Determine the (x, y) coordinate at the center of the cell enclosing the given text.  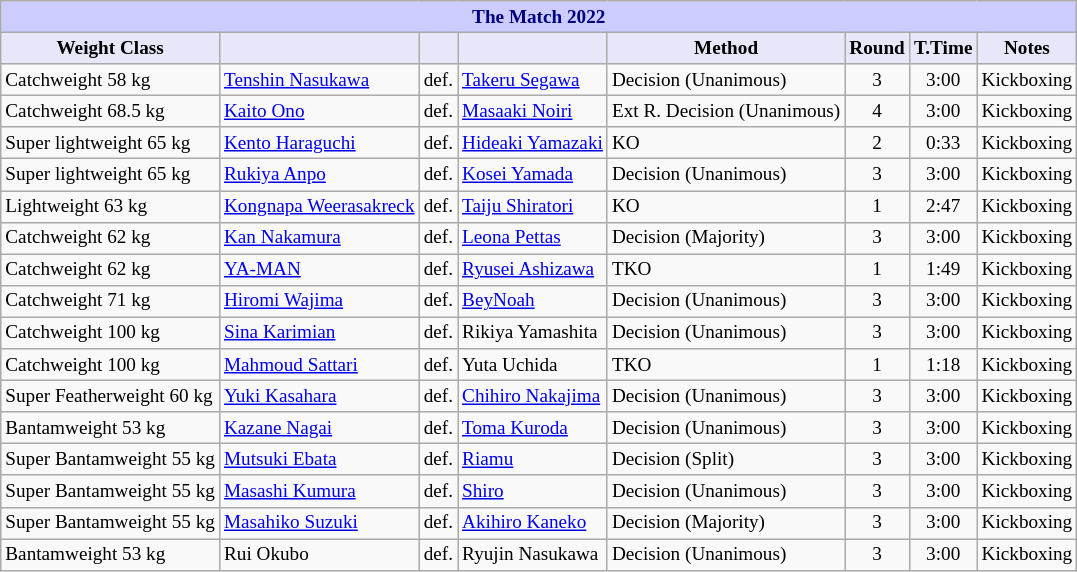
Takeru Segawa (533, 80)
Round (878, 48)
Rui Okubo (319, 554)
Kongnapa Weerasakreck (319, 206)
BeyNoah (533, 301)
0:33 (943, 143)
Masahiko Suzuki (319, 523)
Akihiro Kaneko (533, 523)
1:49 (943, 270)
Weight Class (110, 48)
Kan Nakamura (319, 238)
Notes (1027, 48)
Rukiya Anpo (319, 175)
Masashi Kumura (319, 491)
Leona Pettas (533, 238)
Ryusei Ashizawa (533, 270)
Toma Kuroda (533, 428)
Kaito Ono (319, 111)
Catchweight 58 kg (110, 80)
Kento Haraguchi (319, 143)
T.Time (943, 48)
YA-MAN (319, 270)
Yuki Kasahara (319, 396)
1:18 (943, 365)
Hideaki Yamazaki (533, 143)
Sina Karimian (319, 333)
Method (726, 48)
Riamu (533, 460)
Kosei Yamada (533, 175)
Lightweight 63 kg (110, 206)
The Match 2022 (539, 17)
Decision (Split) (726, 460)
Tenshin Nasukawa (319, 80)
Ext R. Decision (Unanimous) (726, 111)
Taiju Shiratori (533, 206)
Catchweight 71 kg (110, 301)
Shiro (533, 491)
4 (878, 111)
Mahmoud Sattari (319, 365)
Chihiro Nakajima (533, 396)
Rikiya Yamashita (533, 333)
Yuta Uchida (533, 365)
Kazane Nagai (319, 428)
Masaaki Noiri (533, 111)
Hiromi Wajima (319, 301)
Ryujin Nasukawa (533, 554)
Catchweight 68.5 kg (110, 111)
2:47 (943, 206)
Super Featherweight 60 kg (110, 396)
Mutsuki Ebata (319, 460)
2 (878, 143)
